Scan for the cell matching the given text and deliver its (X, Y) coordinate at center. 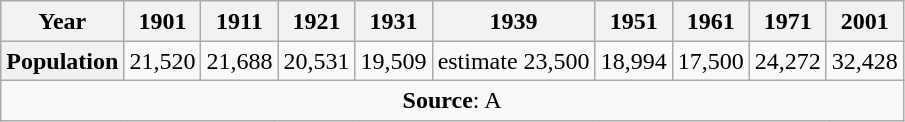
1971 (788, 21)
Source: A (452, 100)
32,428 (864, 61)
21,688 (240, 61)
1961 (710, 21)
17,500 (710, 61)
2001 (864, 21)
1911 (240, 21)
1931 (394, 21)
Year (62, 21)
1901 (162, 21)
1951 (634, 21)
18,994 (634, 61)
20,531 (316, 61)
21,520 (162, 61)
1921 (316, 21)
24,272 (788, 61)
Population (62, 61)
19,509 (394, 61)
1939 (514, 21)
estimate 23,500 (514, 61)
